Determine the [X, Y] coordinate at the center of the cell enclosing the given text.  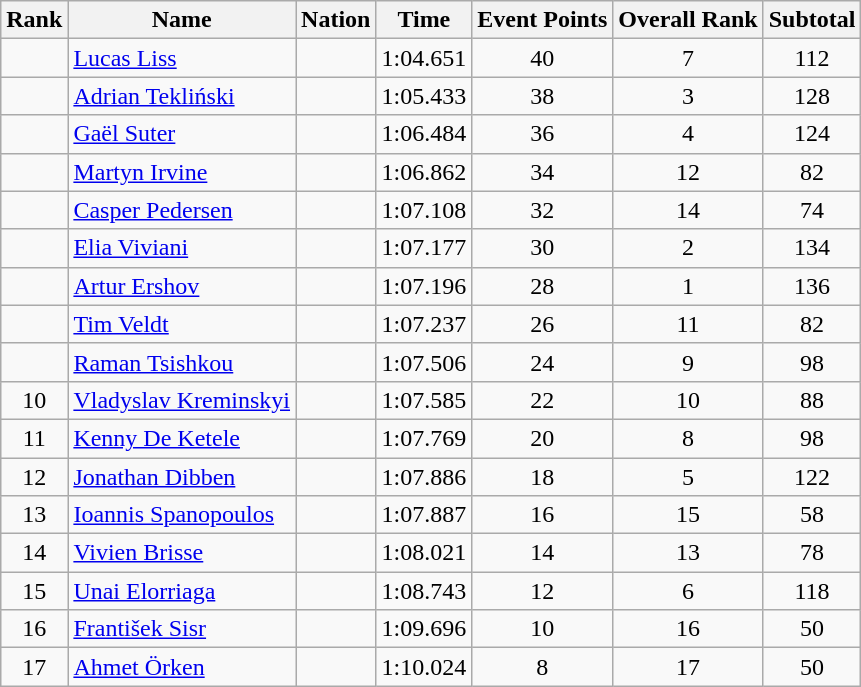
Casper Pedersen [182, 210]
1:07.506 [424, 362]
Kenny De Ketele [182, 438]
112 [812, 58]
58 [812, 515]
1:08.743 [424, 591]
34 [542, 172]
1:07.237 [424, 324]
38 [542, 96]
Vladyslav Kreminskyi [182, 400]
7 [688, 58]
Lucas Liss [182, 58]
128 [812, 96]
74 [812, 210]
30 [542, 248]
Name [182, 20]
5 [688, 477]
1:07.585 [424, 400]
Artur Ershov [182, 286]
1:10.024 [424, 667]
1 [688, 286]
Unai Elorriaga [182, 591]
1:06.484 [424, 134]
Ahmet Örken [182, 667]
1:07.108 [424, 210]
Time [424, 20]
88 [812, 400]
1:09.696 [424, 629]
124 [812, 134]
Tim Veldt [182, 324]
1:06.862 [424, 172]
40 [542, 58]
9 [688, 362]
1:07.196 [424, 286]
Elia Viviani [182, 248]
136 [812, 286]
32 [542, 210]
4 [688, 134]
Nation [336, 20]
Jonathan Dibben [182, 477]
Martyn Irvine [182, 172]
2 [688, 248]
1:05.433 [424, 96]
Ioannis Spanopoulos [182, 515]
Gaël Suter [182, 134]
26 [542, 324]
1:04.651 [424, 58]
28 [542, 286]
Raman Tsishkou [182, 362]
122 [812, 477]
Vivien Brisse [182, 553]
1:07.177 [424, 248]
134 [812, 248]
20 [542, 438]
Overall Rank [688, 20]
1:07.887 [424, 515]
24 [542, 362]
36 [542, 134]
78 [812, 553]
Event Points [542, 20]
1:07.886 [424, 477]
6 [688, 591]
22 [542, 400]
František Sisr [182, 629]
118 [812, 591]
1:08.021 [424, 553]
3 [688, 96]
18 [542, 477]
Subtotal [812, 20]
1:07.769 [424, 438]
Adrian Tekliński [182, 96]
Rank [34, 20]
